Return [x, y] of the center of cell containing provided text 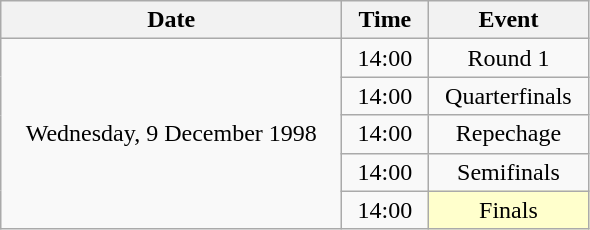
Finals [508, 210]
Semifinals [508, 172]
Event [508, 20]
Date [172, 20]
Round 1 [508, 58]
Wednesday, 9 December 1998 [172, 134]
Repechage [508, 134]
Quarterfinals [508, 96]
Time [385, 20]
